Search for the cell housing the specified text and yield its [X, Y] center coordinate. 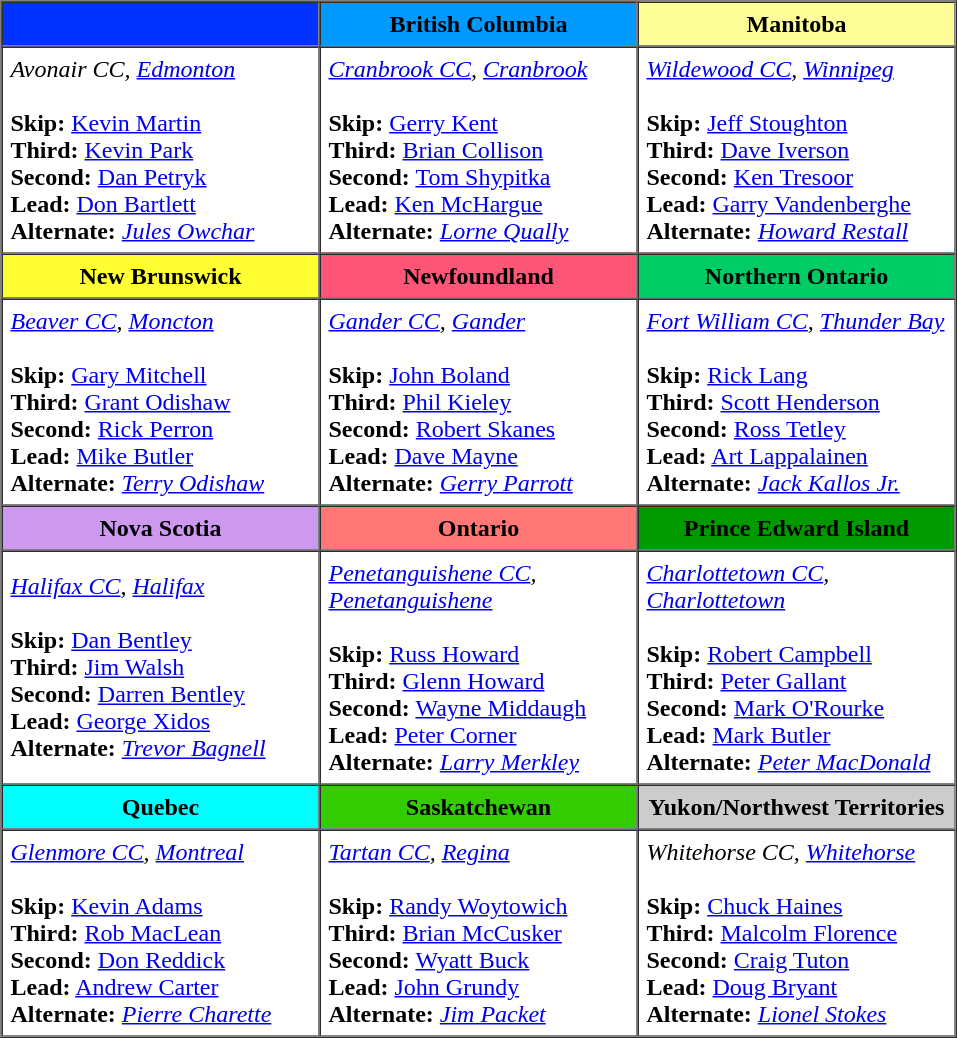
Fort William CC, Thunder BaySkip: Rick Lang Third: Scott Henderson Second: Ross Tetley Lead: Art Lappalainen Alternate: Jack Kallos Jr. [797, 402]
Whitehorse CC, WhitehorseSkip: Chuck Haines Third: Malcolm Florence Second: Craig Tuton Lead: Doug Bryant Alternate: Lionel Stokes [797, 934]
Tartan CC, ReginaSkip: Randy Woytowich Third: Brian McCusker Second: Wyatt Buck Lead: John Grundy Alternate: Jim Packet [479, 934]
Newfoundland [479, 276]
New Brunswick [161, 276]
Prince Edward Island [797, 528]
Cranbrook CC, CranbrookSkip: Gerry Kent Third: Brian Collison Second: Tom Shypitka Lead: Ken McHargue Alternate: Lorne Qually [479, 150]
Yukon/Northwest Territories [797, 806]
Northern Ontario [797, 276]
British Columbia [479, 24]
Ontario [479, 528]
Manitoba [797, 24]
Avonair CC, EdmontonSkip: Kevin Martin Third: Kevin Park Second: Dan Petryk Lead: Don Bartlett Alternate: Jules Owchar [161, 150]
Penetanguishene CC, PenetanguisheneSkip: Russ Howard Third: Glenn Howard Second: Wayne Middaugh Lead: Peter Corner Alternate: Larry Merkley [479, 667]
Gander CC, GanderSkip: John Boland Third: Phil Kieley Second: Robert Skanes Lead: Dave Mayne Alternate: Gerry Parrott [479, 402]
Glenmore CC, MontrealSkip: Kevin Adams Third: Rob MacLean Second: Don Reddick Lead: Andrew Carter Alternate: Pierre Charette [161, 934]
Beaver CC, MonctonSkip: Gary Mitchell Third: Grant Odishaw Second: Rick Perron Lead: Mike Butler Alternate: Terry Odishaw [161, 402]
Halifax CC, HalifaxSkip: Dan Bentley Third: Jim Walsh Second: Darren Bentley Lead: George Xidos Alternate: Trevor Bagnell [161, 667]
Charlottetown CC, CharlottetownSkip: Robert Campbell Third: Peter Gallant Second: Mark O'Rourke Lead: Mark Butler Alternate: Peter MacDonald [797, 667]
Saskatchewan [479, 806]
Nova Scotia [161, 528]
Quebec [161, 806]
Wildewood CC, WinnipegSkip: Jeff Stoughton Third: Dave Iverson Second: Ken Tresoor Lead: Garry Vandenberghe Alternate: Howard Restall [797, 150]
